Output the [x, y] coordinate of the center of the cell containing the given text.  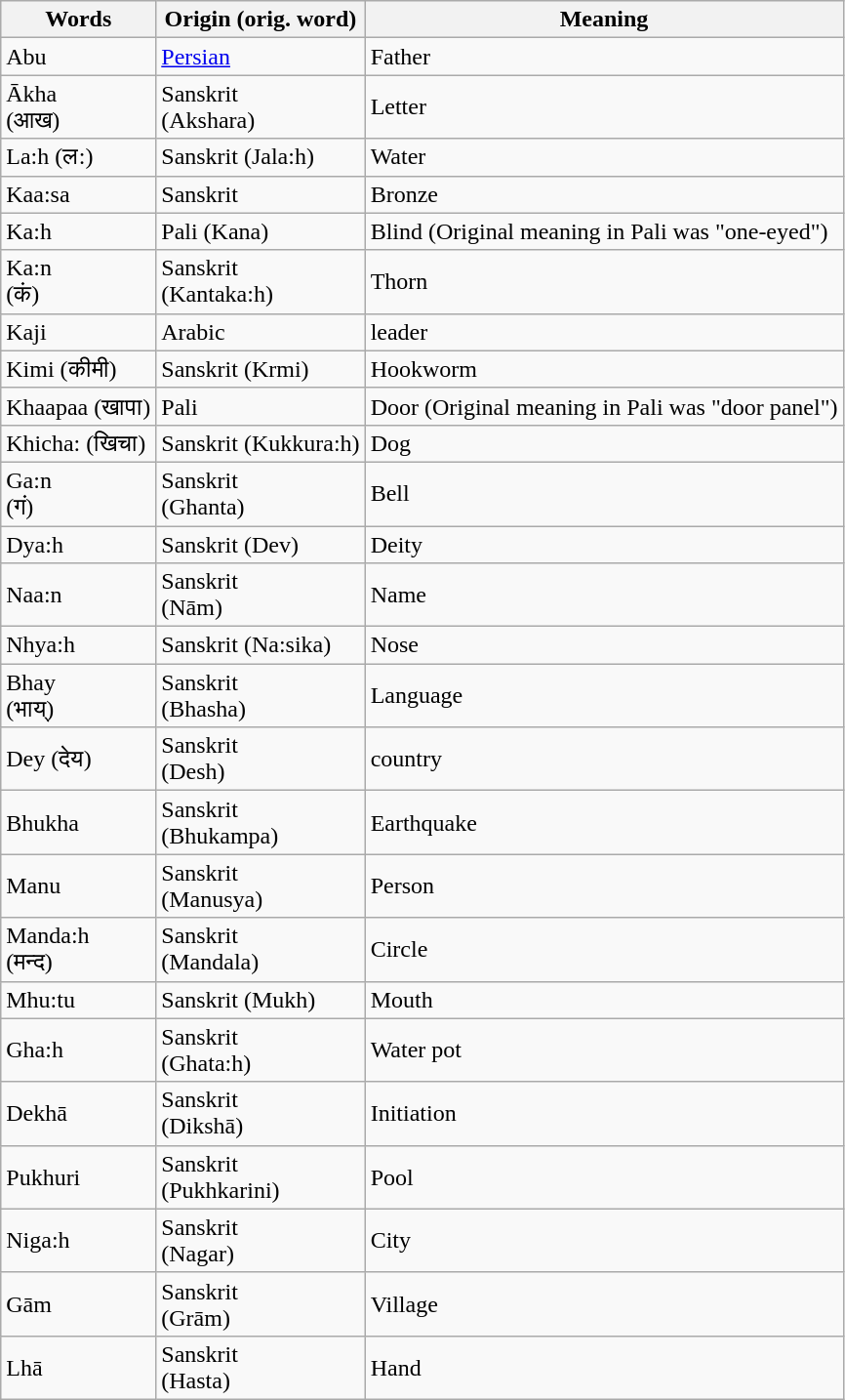
Sanskrit(Nām) [261, 596]
Deity [604, 544]
Circle [604, 949]
Bell [604, 494]
Sanskrit(Kantaka:h) [261, 281]
Water pot [604, 1050]
Pukhuri [78, 1177]
Sanskrit [261, 194]
Arabic [261, 332]
Niga:h [78, 1240]
Hookworm [604, 369]
Manda:h(मन्द) [78, 949]
Blind (Original meaning in Pali was "one-eyed") [604, 231]
Pali (Kana) [261, 231]
Bhay(भाय्) [78, 695]
Meaning [604, 20]
Abu [78, 57]
Dya:h [78, 544]
Pali [261, 406]
Mouth [604, 1000]
Sanskrit(Pukhkarini) [261, 1177]
Bhukha [78, 822]
Person [604, 886]
Kaji [78, 332]
Sanskrit(Grām) [261, 1304]
Origin (orig. word) [261, 20]
Gām [78, 1304]
Ga:n(गं) [78, 494]
Sanskrit(Ghata:h) [261, 1050]
Name [604, 596]
Kaa:sa [78, 194]
Sanskrit(Mandala) [261, 949]
Language [604, 695]
leader [604, 332]
Sanskrit (Jala:h) [261, 157]
Sanskrit(Bhukampa) [261, 822]
Words [78, 20]
Sanskrit (Na:sika) [261, 645]
Gha:h [78, 1050]
Door (Original meaning in Pali was "door panel") [604, 406]
Manu [78, 886]
Water [604, 157]
Initiation [604, 1113]
Sanskrit (Mukh) [261, 1000]
Nhya:h [78, 645]
Father [604, 57]
Hand [604, 1367]
Letter [604, 107]
Sanskrit(Bhasha) [261, 695]
Thorn [604, 281]
Dey (देय) [78, 760]
Nose [604, 645]
Bronze [604, 194]
Sanskrit(Manusya) [261, 886]
Sanskrit(Desh) [261, 760]
Village [604, 1304]
Ka:h [78, 231]
Sanskrit(Akshara) [261, 107]
Pool [604, 1177]
Kimi (कीमी) [78, 369]
Earthquake [604, 822]
Ka:n(कं) [78, 281]
Sanskrit(Dikshā) [261, 1113]
Mhu:tu [78, 1000]
La:h (ल:) [78, 157]
Sanskrit (Krmi) [261, 369]
Sanskrit (Kukkura:h) [261, 443]
Khicha: (खिचा) [78, 443]
Sanskrit(Ghanta) [261, 494]
Lhā [78, 1367]
Sanskrit(Nagar) [261, 1240]
City [604, 1240]
Dog [604, 443]
Ākha(आख) [78, 107]
Persian [261, 57]
Dekhā [78, 1113]
Khaapaa (खापा) [78, 406]
country [604, 760]
Sanskrit(Hasta) [261, 1367]
Sanskrit (Dev) [261, 544]
Naa:n [78, 596]
